Search for the cell housing the specified text and yield its [x, y] center coordinate. 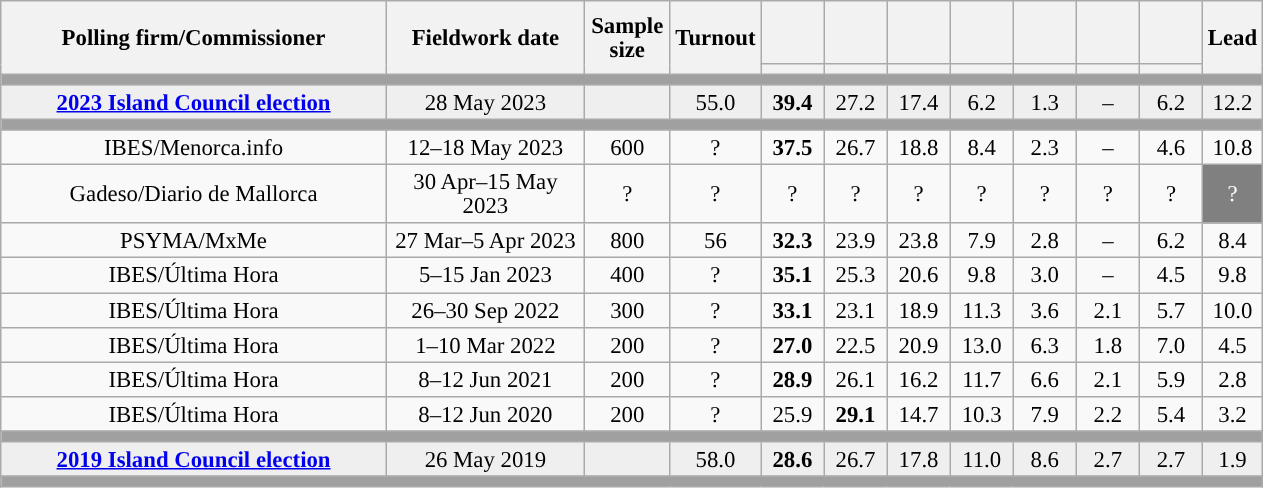
3.0 [1044, 276]
23.8 [918, 242]
Turnout [716, 38]
13.0 [982, 344]
58.0 [716, 460]
26–30 Sep 2022 [485, 310]
5.4 [1170, 414]
5.9 [1170, 380]
11.7 [982, 380]
55.0 [716, 102]
Polling firm/Commissioner [194, 38]
1.9 [1232, 460]
3.6 [1044, 310]
23.9 [856, 242]
39.4 [792, 102]
28 May 2023 [485, 102]
27.0 [792, 344]
18.9 [918, 310]
3.2 [1232, 414]
26.1 [856, 380]
1.8 [1108, 344]
16.2 [918, 380]
12–18 May 2023 [485, 148]
8–12 Jun 2021 [485, 380]
5–15 Jan 2023 [485, 276]
20.9 [918, 344]
600 [627, 148]
11.3 [982, 310]
300 [627, 310]
PSYMA/MxMe [194, 242]
18.8 [918, 148]
25.3 [856, 276]
4.6 [1170, 148]
28.6 [792, 460]
Fieldwork date [485, 38]
8–12 Jun 2020 [485, 414]
7.0 [1170, 344]
56 [716, 242]
28.9 [792, 380]
27.2 [856, 102]
17.4 [918, 102]
Sample size [627, 38]
1–10 Mar 2022 [485, 344]
800 [627, 242]
Gadeso/Diario de Mallorca [194, 194]
32.3 [792, 242]
14.7 [918, 414]
5.7 [1170, 310]
25.9 [792, 414]
2019 Island Council election [194, 460]
37.5 [792, 148]
2.3 [1044, 148]
20.6 [918, 276]
10.0 [1232, 310]
6.6 [1044, 380]
27 Mar–5 Apr 2023 [485, 242]
11.0 [982, 460]
Lead [1232, 38]
26 May 2019 [485, 460]
2.2 [1108, 414]
23.1 [856, 310]
1.3 [1044, 102]
30 Apr–15 May 2023 [485, 194]
33.1 [792, 310]
2023 Island Council election [194, 102]
17.8 [918, 460]
22.5 [856, 344]
35.1 [792, 276]
IBES/Menorca.info [194, 148]
10.8 [1232, 148]
6.3 [1044, 344]
12.2 [1232, 102]
29.1 [856, 414]
400 [627, 276]
8.6 [1044, 460]
10.3 [982, 414]
